Determine the (X, Y) coordinate at the center of the cell enclosing the given text.  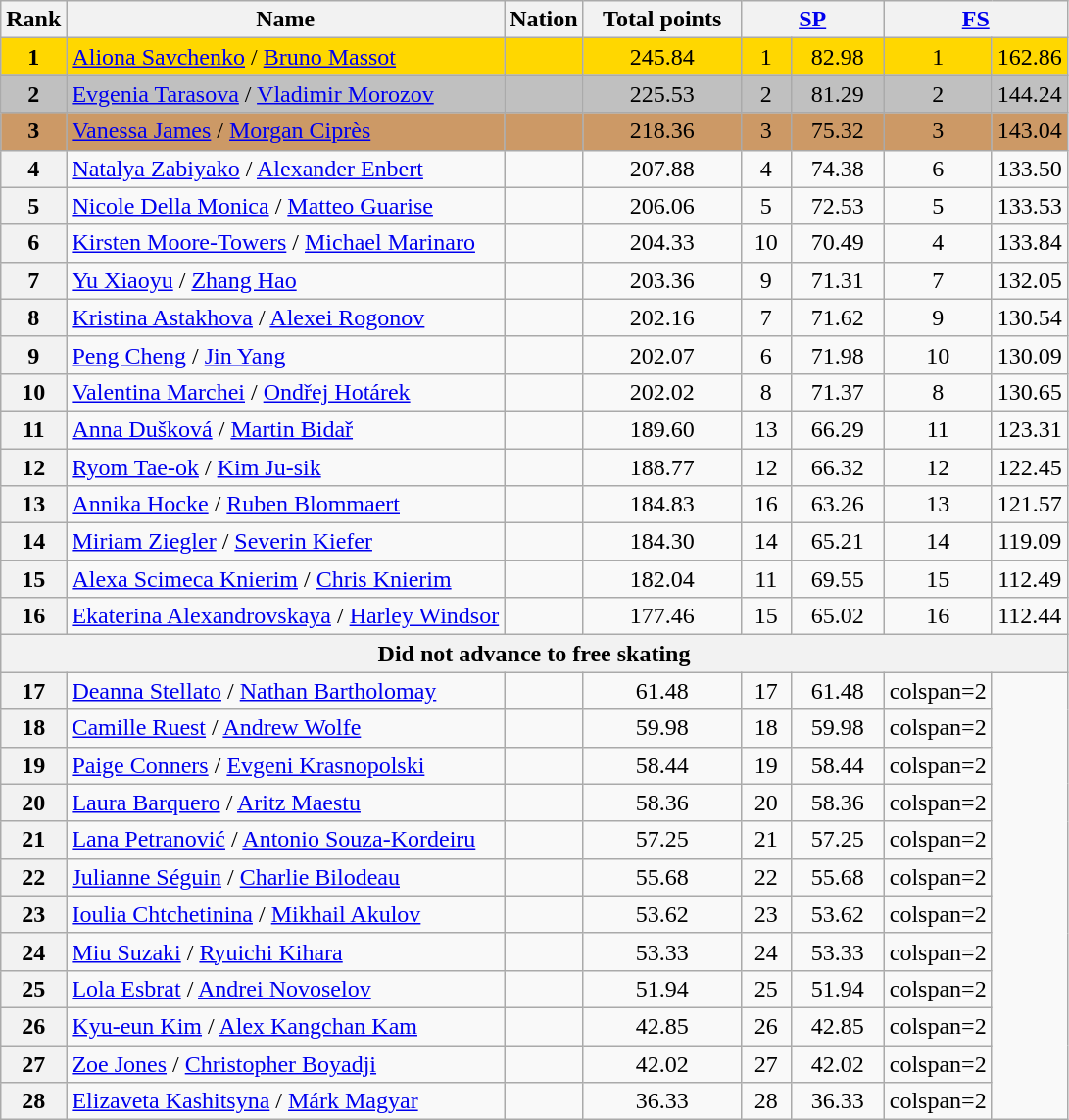
225.53 (662, 94)
75.32 (837, 131)
Aliona Savchenko / Bruno Massot (286, 57)
144.24 (1029, 94)
Ryom Tae-ok / Kim Ju-sik (286, 467)
Kristina Astakhova / Alexei Rogonov (286, 317)
123.31 (1029, 429)
Kyu-eun Kim / Alex Kangchan Kam (286, 1026)
Zoe Jones / Christopher Boyadji (286, 1063)
Name (286, 20)
177.46 (662, 616)
184.83 (662, 505)
184.30 (662, 542)
Lola Esbrat / Andrei Novoselov (286, 989)
202.16 (662, 317)
71.62 (837, 317)
Nation (544, 20)
Annika Hocke / Ruben Blommaert (286, 505)
133.50 (1029, 169)
82.98 (837, 57)
112.44 (1029, 616)
FS (976, 20)
63.26 (837, 505)
Deanna Stellato / Nathan Bartholomay (286, 691)
66.29 (837, 429)
Kirsten Moore-Towers / Michael Marinaro (286, 243)
Vanessa James / Morgan Ciprès (286, 131)
Julianne Séguin / Charlie Bilodeau (286, 877)
204.33 (662, 243)
119.09 (1029, 542)
69.55 (837, 579)
182.04 (662, 579)
130.65 (1029, 392)
74.38 (837, 169)
112.49 (1029, 579)
Miriam Ziegler / Severin Kiefer (286, 542)
Paige Conners / Evgeni Krasnopolski (286, 765)
207.88 (662, 169)
188.77 (662, 467)
206.06 (662, 206)
Elizaveta Kashitsyna / Márk Magyar (286, 1101)
Nicole Della Monica / Matteo Guarise (286, 206)
Natalya Zabiyako / Alexander Enbert (286, 169)
70.49 (837, 243)
Alexa Scimeca Knierim / Chris Knierim (286, 579)
122.45 (1029, 467)
130.54 (1029, 317)
202.07 (662, 355)
Miu Suzaki / Ryuichi Kihara (286, 951)
Peng Cheng / Jin Yang (286, 355)
81.29 (837, 94)
121.57 (1029, 505)
71.37 (837, 392)
Did not advance to free skating (534, 654)
Lana Petranović / Antonio Souza-Kordeiru (286, 840)
Laura Barquero / Aritz Maestu (286, 803)
Ekaterina Alexandrovskaya / Harley Windsor (286, 616)
Valentina Marchei / Ondřej Hotárek (286, 392)
SP (812, 20)
202.02 (662, 392)
Total points (662, 20)
132.05 (1029, 280)
71.98 (837, 355)
218.36 (662, 131)
66.32 (837, 467)
Evgenia Tarasova / Vladimir Morozov (286, 94)
203.36 (662, 280)
65.02 (837, 616)
Yu Xiaoyu / Zhang Hao (286, 280)
130.09 (1029, 355)
245.84 (662, 57)
133.53 (1029, 206)
143.04 (1029, 131)
Camille Ruest / Andrew Wolfe (286, 728)
Rank (33, 20)
162.86 (1029, 57)
Anna Dušková / Martin Bidař (286, 429)
Ioulia Chtchetinina / Mikhail Akulov (286, 914)
133.84 (1029, 243)
71.31 (837, 280)
189.60 (662, 429)
65.21 (837, 542)
72.53 (837, 206)
